Locate the cell with the specified text and output its [X, Y] center coordinate. 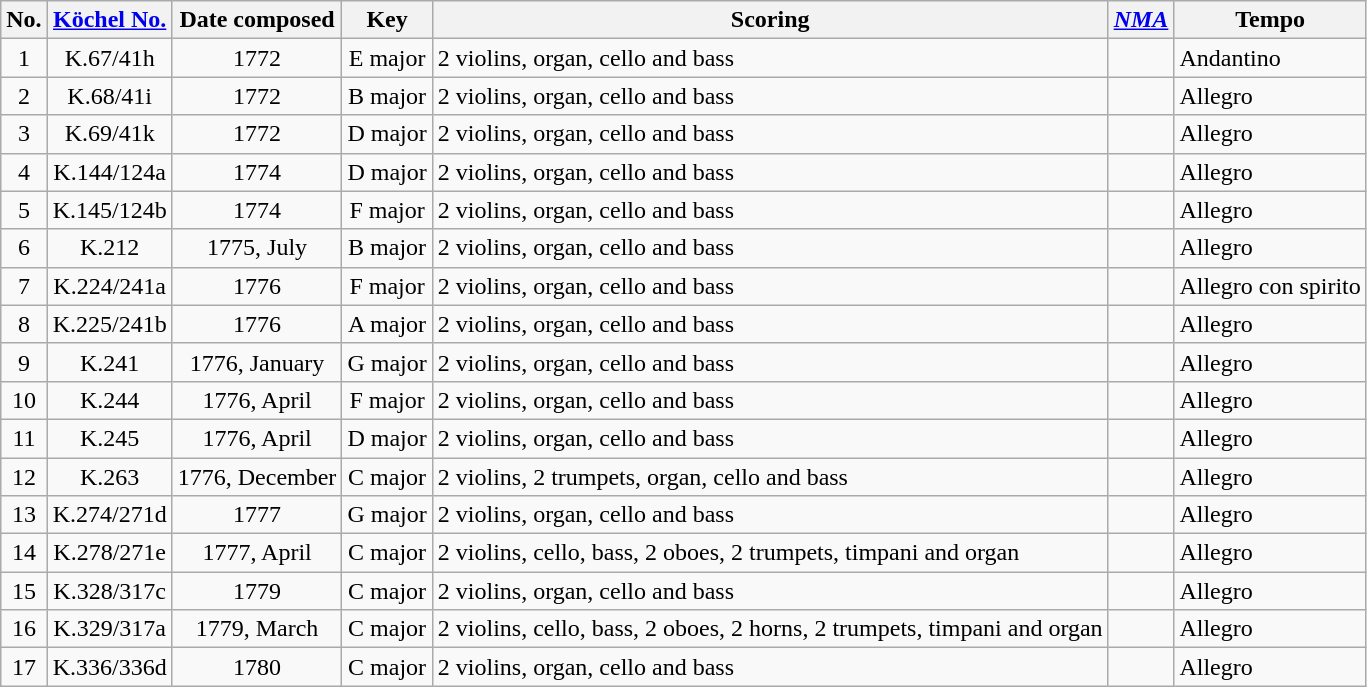
K.67/41h [110, 58]
No. [24, 20]
8 [24, 324]
K.263 [110, 477]
E major [387, 58]
17 [24, 667]
K.212 [110, 248]
16 [24, 629]
5 [24, 210]
6 [24, 248]
A major [387, 324]
K.274/271d [110, 515]
10 [24, 400]
13 [24, 515]
14 [24, 553]
Tempo [1270, 20]
K.145/124b [110, 210]
3 [24, 134]
K.241 [110, 362]
K.245 [110, 438]
1777, April [257, 553]
2 [24, 96]
K.336/336d [110, 667]
1779, March [257, 629]
4 [24, 172]
K.328/317c [110, 591]
Scoring [770, 20]
K.278/271e [110, 553]
K.144/124a [110, 172]
Date composed [257, 20]
2 violins, cello, bass, 2 oboes, 2 horns, 2 trumpets, timpani and organ [770, 629]
K.244 [110, 400]
1776, January [257, 362]
Köchel No. [110, 20]
7 [24, 286]
NMA [1141, 20]
Key [387, 20]
2 violins, cello, bass, 2 oboes, 2 trumpets, timpani and organ [770, 553]
K.69/41k [110, 134]
11 [24, 438]
1775, July [257, 248]
9 [24, 362]
1780 [257, 667]
K.329/317a [110, 629]
1776, December [257, 477]
1 [24, 58]
2 violins, 2 trumpets, organ, cello and bass [770, 477]
Allegro con spirito [1270, 286]
Andantino [1270, 58]
12 [24, 477]
K.224/241a [110, 286]
15 [24, 591]
1779 [257, 591]
K.225/241b [110, 324]
1777 [257, 515]
K.68/41i [110, 96]
